Provide the [X, Y] coordinate of the cell's center where the given text is located.  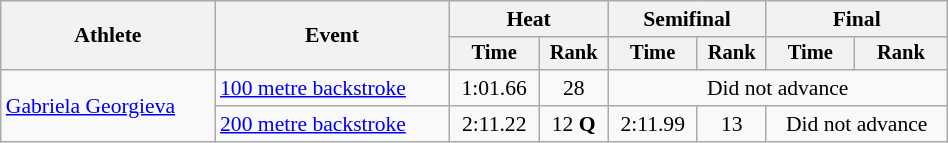
2:11.99 [652, 124]
Semifinal [687, 19]
Event [332, 36]
13 [732, 124]
200 metre backstroke [332, 124]
28 [574, 88]
12 Q [574, 124]
2:11.22 [494, 124]
1:01.66 [494, 88]
Athlete [108, 36]
Heat [528, 19]
Final [856, 19]
100 metre backstroke [332, 88]
Gabriela Georgieva [108, 106]
